Return the (x, y) coordinate for the center point of the cell that contains the specified text.  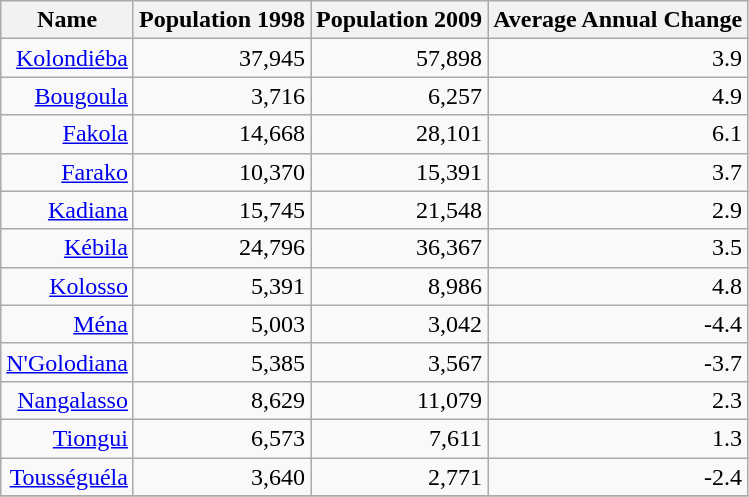
5,391 (222, 286)
6.1 (618, 134)
15,391 (400, 172)
Ména (68, 324)
6,257 (400, 96)
6,573 (222, 438)
Tiongui (68, 438)
Fakola (68, 134)
3,042 (400, 324)
15,745 (222, 210)
-2.4 (618, 477)
Population 1998 (222, 20)
3.9 (618, 58)
1.3 (618, 438)
11,079 (400, 400)
57,898 (400, 58)
2,771 (400, 477)
Bougoula (68, 96)
Average Annual Change (618, 20)
3.5 (618, 248)
Kébila (68, 248)
Kolosso (68, 286)
N'Golodiana (68, 362)
5,385 (222, 362)
4.8 (618, 286)
Tousséguéla (68, 477)
3.7 (618, 172)
Kolondiéba (68, 58)
3,640 (222, 477)
8,986 (400, 286)
Farako (68, 172)
-4.4 (618, 324)
36,367 (400, 248)
3,716 (222, 96)
21,548 (400, 210)
Name (68, 20)
8,629 (222, 400)
2.9 (618, 210)
-3.7 (618, 362)
2.3 (618, 400)
10,370 (222, 172)
5,003 (222, 324)
24,796 (222, 248)
3,567 (400, 362)
Nangalasso (68, 400)
4.9 (618, 96)
7,611 (400, 438)
37,945 (222, 58)
Kadiana (68, 210)
14,668 (222, 134)
Population 2009 (400, 20)
28,101 (400, 134)
